Identify which cell holds the provided text, then report its (X, Y) central coordinate. 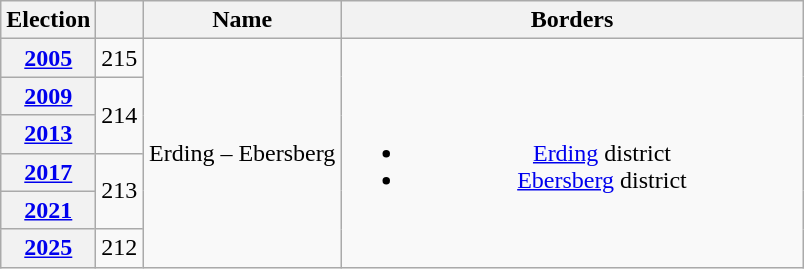
212 (120, 248)
Erding districtEbersberg district (572, 153)
2013 (48, 134)
2005 (48, 58)
2009 (48, 96)
2017 (48, 172)
Erding – Ebersberg (242, 153)
2025 (48, 248)
Borders (572, 20)
214 (120, 115)
Election (48, 20)
213 (120, 191)
2021 (48, 210)
Name (242, 20)
215 (120, 58)
